Capture the cell that displays the provided text and extract its [x, y] central coordinate. 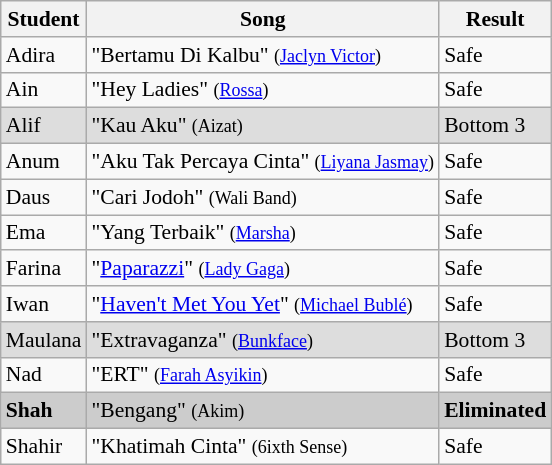
"Haven't Met You Yet" (Michael Bublé) [262, 304]
"Hey Ladies" (Rossa) [262, 90]
Ema [44, 233]
"Bertamu Di Kalbu" (Jaclyn Victor) [262, 55]
"Yang Terbaik" (Marsha) [262, 233]
"Cari Jodoh" (Wali Band) [262, 197]
Adira [44, 55]
Student [44, 19]
"Aku Tak Percaya Cinta" (Liyana Jasmay) [262, 162]
Daus [44, 197]
Result [495, 19]
Shahir [44, 447]
"Khatimah Cinta" (6ixth Sense) [262, 447]
"Kau Aku" (Aizat) [262, 126]
Farina [44, 269]
Eliminated [495, 411]
Song [262, 19]
"Extravaganza" (Bunkface) [262, 340]
Shah [44, 411]
"Bengang" (Akim) [262, 411]
Anum [44, 162]
Maulana [44, 340]
"ERT" (Farah Asyikin) [262, 375]
Iwan [44, 304]
Alif [44, 126]
Ain [44, 90]
Nad [44, 375]
"Paparazzi" (Lady Gaga) [262, 269]
